Locate the cell with the specified text and output its (X, Y) center coordinate. 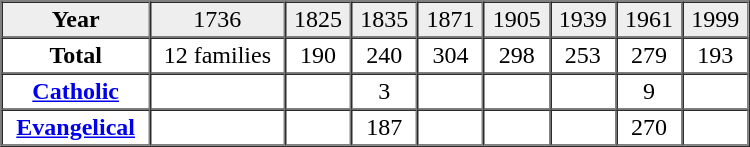
187 (384, 128)
1835 (384, 20)
1825 (318, 20)
Total (76, 56)
298 (517, 56)
3 (384, 92)
193 (715, 56)
1999 (715, 20)
Year (76, 20)
1905 (517, 20)
279 (649, 56)
1961 (649, 20)
12 families (218, 56)
253 (583, 56)
270 (649, 128)
190 (318, 56)
1736 (218, 20)
9 (649, 92)
Catholic (76, 92)
240 (384, 56)
1939 (583, 20)
1871 (450, 20)
304 (450, 56)
Evangelical (76, 128)
